Return [x, y] of the center of cell containing provided text 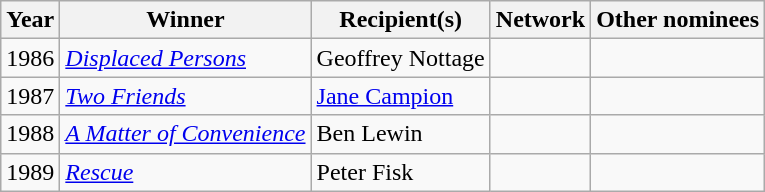
Network [540, 20]
Displaced Persons [186, 58]
1988 [30, 134]
1987 [30, 96]
Ben Lewin [400, 134]
Two Friends [186, 96]
1989 [30, 172]
Rescue [186, 172]
Geoffrey Nottage [400, 58]
Winner [186, 20]
Jane Campion [400, 96]
Recipient(s) [400, 20]
Year [30, 20]
1986 [30, 58]
Peter Fisk [400, 172]
Other nominees [678, 20]
A Matter of Convenience [186, 134]
